Locate the cell with the specified text and output its (X, Y) center coordinate. 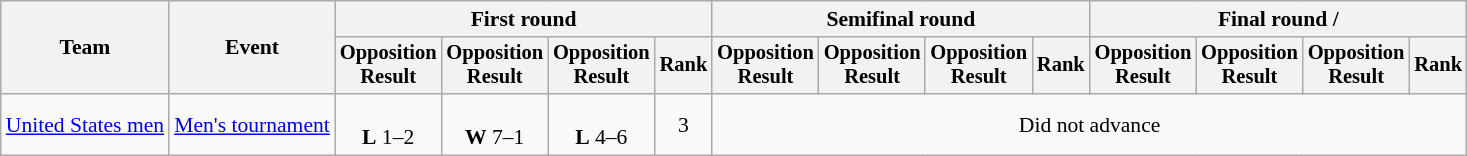
Did not advance (1090, 124)
3 (684, 124)
United States men (85, 124)
Final round / (1278, 19)
Men's tournament (252, 124)
Semifinal round (900, 19)
Event (252, 48)
L 1–2 (388, 124)
First round (524, 19)
Team (85, 48)
W 7–1 (494, 124)
L 4–6 (602, 124)
